Locate the cell with the specified text and output its [X, Y] center coordinate. 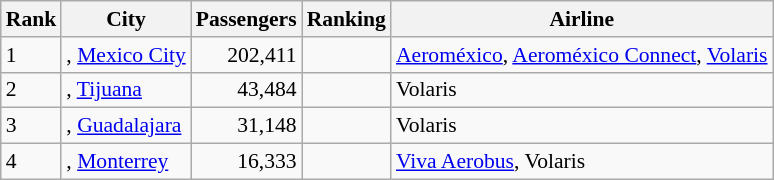
31,148 [246, 126]
202,411 [246, 55]
3 [32, 126]
, Monterrey [126, 162]
Rank [32, 19]
Passengers [246, 19]
Airline [582, 19]
, Guadalajara [126, 126]
Aeroméxico, Aeroméxico Connect, Volaris [582, 55]
2 [32, 90]
Viva Aerobus, Volaris [582, 162]
City [126, 19]
, Tijuana [126, 90]
Ranking [346, 19]
16,333 [246, 162]
, Mexico City [126, 55]
43,484 [246, 90]
1 [32, 55]
4 [32, 162]
